Locate the cell with the specified text and output its (X, Y) center coordinate. 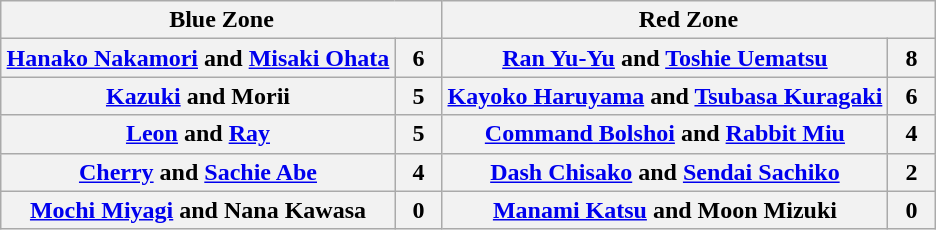
Manami Katsu and Moon Mizuki (665, 210)
Leon and Ray (198, 134)
Kazuki and Morii (198, 96)
2 (912, 172)
8 (912, 58)
Dash Chisako and Sendai Sachiko (665, 172)
Command Bolshoi and Rabbit Miu (665, 134)
Kayoko Haruyama and Tsubasa Kuragaki (665, 96)
Cherry and Sachie Abe (198, 172)
Hanako Nakamori and Misaki Ohata (198, 58)
Ran Yu-Yu and Toshie Uematsu (665, 58)
Blue Zone (222, 20)
Red Zone (688, 20)
Mochi Miyagi and Nana Kawasa (198, 210)
